For the text-containing cell, return its midpoint in (x, y) coordinate format. 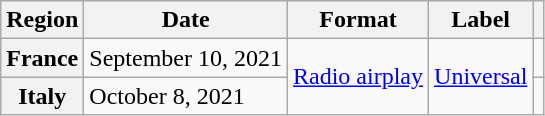
Label (481, 20)
Universal (481, 77)
France (42, 58)
Italy (42, 96)
Region (42, 20)
October 8, 2021 (186, 96)
Radio airplay (358, 77)
Format (358, 20)
September 10, 2021 (186, 58)
Date (186, 20)
